Locate the cell with the specified text and output its (X, Y) center coordinate. 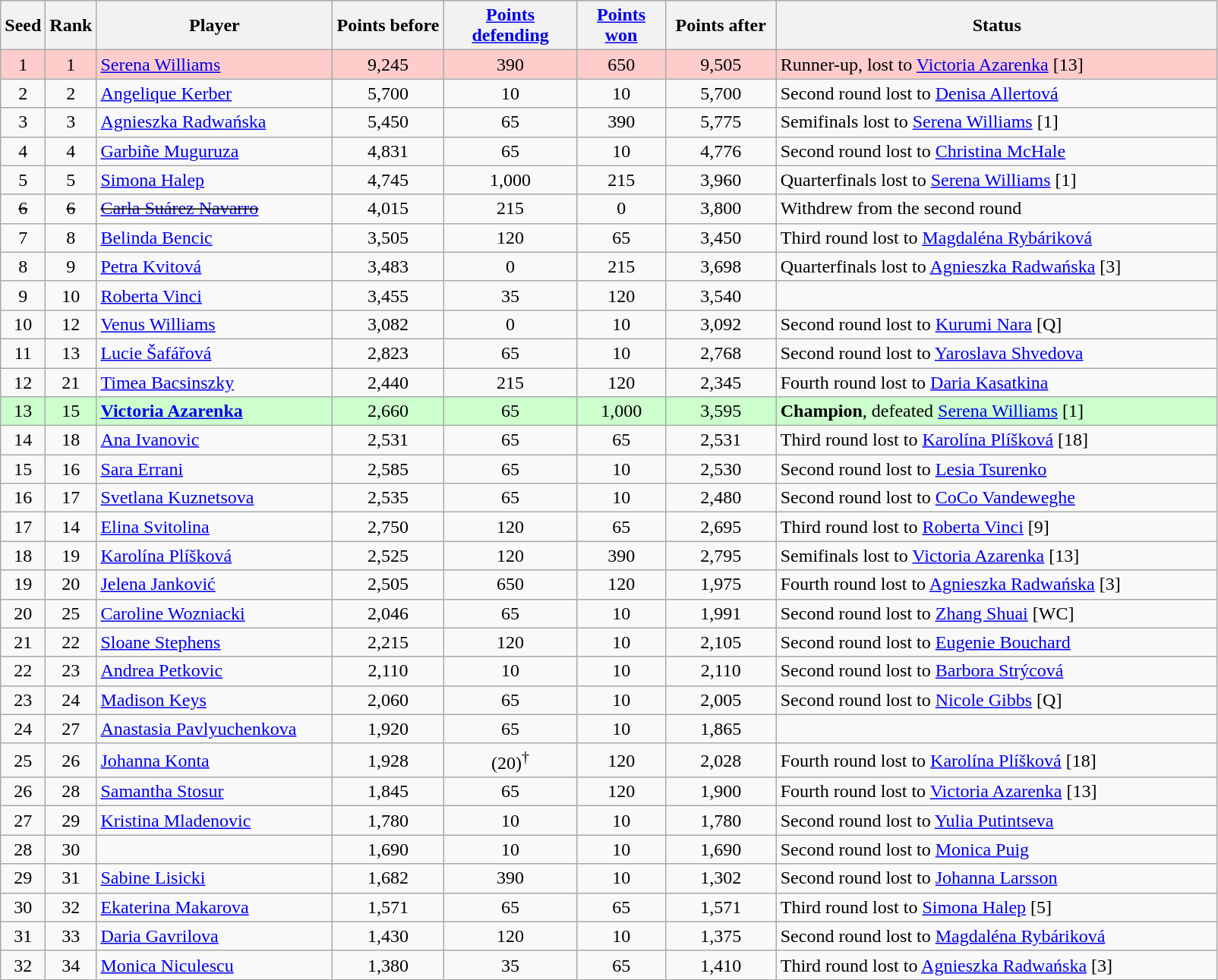
Ana Ivanovic (214, 440)
1,410 (721, 965)
Third round lost to Karolína Plíšková [18] (996, 440)
Quarterfinals lost to Serena Williams [1] (996, 180)
2,585 (388, 469)
Points won (621, 26)
Points after (721, 26)
Second round lost to Christina McHale (996, 151)
3,450 (721, 238)
4,831 (388, 151)
5,450 (388, 122)
3,455 (388, 295)
Champion, defeated Serena Williams [1] (996, 411)
Seed (23, 26)
2,060 (388, 700)
Garbiñe Muguruza (214, 151)
Second round lost to Johanna Larsson (996, 878)
3,092 (721, 324)
11 (23, 353)
Second round lost to Barbora Strýcová (996, 671)
2,795 (721, 556)
Sabine Lisicki (214, 878)
4,745 (388, 180)
Lucie Šafářová (214, 353)
2,440 (388, 382)
Timea Bacsinszky (214, 382)
Petra Kvitová (214, 266)
2,660 (388, 411)
2,768 (721, 353)
Roberta Vinci (214, 295)
1,975 (721, 585)
Daria Gavrilova (214, 936)
1,900 (721, 792)
Sloane Stephens (214, 642)
Second round lost to Magdaléna Rybáriková (996, 936)
Madison Keys (214, 700)
Simona Halep (214, 180)
Monica Niculescu (214, 965)
1,430 (388, 936)
Second round lost to Lesia Tsurenko (996, 469)
Second round lost to Monica Puig (996, 849)
Third round lost to Magdaléna Rybáriková (996, 238)
3,540 (721, 295)
Svetlana Kuznetsova (214, 498)
1,375 (721, 936)
Anastasia Pavlyuchenkova (214, 729)
Second round lost to Yulia Putintseva (996, 821)
3,082 (388, 324)
3,483 (388, 266)
3,698 (721, 266)
Sara Errani (214, 469)
2,215 (388, 642)
Karolína Plíšková (214, 556)
Quarterfinals lost to Agnieszka Radwańska [3] (996, 266)
Player (214, 26)
Second round lost to Eugenie Bouchard (996, 642)
1,682 (388, 878)
Andrea Petkovic (214, 671)
1,928 (388, 761)
Victoria Azarenka (214, 411)
2,345 (721, 382)
Withdrew from the second round (996, 209)
1,845 (388, 792)
Second round lost to Yaroslava Shvedova (996, 353)
1,920 (388, 729)
2,005 (721, 700)
1,380 (388, 965)
Semifinals lost to Serena Williams [1] (996, 122)
2,695 (721, 527)
3,800 (721, 209)
Ekaterina Makarova (214, 907)
3,595 (721, 411)
2,480 (721, 498)
Kristina Mladenovic (214, 821)
2,505 (388, 585)
Jelena Janković (214, 585)
Fourth round lost to Agnieszka Radwańska [3] (996, 585)
Fourth round lost to Daria Kasatkina (996, 382)
Runner-up, lost to Victoria Azarenka [13] (996, 65)
Venus Williams (214, 324)
Status (996, 26)
Second round lost to Zhang Shuai [WC] (996, 613)
Angelique Kerber (214, 93)
Serena Williams (214, 65)
1,302 (721, 878)
Samantha Stosur (214, 792)
1,991 (721, 613)
33 (71, 936)
Belinda Bencic (214, 238)
Second round lost to CoCo Vandeweghe (996, 498)
2,525 (388, 556)
1,865 (721, 729)
5,775 (721, 122)
Second round lost to Denisa Allertová (996, 93)
Caroline Wozniacki (214, 613)
34 (71, 965)
2,535 (388, 498)
9,505 (721, 65)
Carla Suárez Navarro (214, 209)
2,530 (721, 469)
Third round lost to Agnieszka Radwańska [3] (996, 965)
Elina Svitolina (214, 527)
Fourth round lost to Karolína Plíšková [18] (996, 761)
2,823 (388, 353)
(20)† (510, 761)
Points before (388, 26)
2,046 (388, 613)
Agnieszka Radwańska (214, 122)
Semifinals lost to Victoria Azarenka [13] (996, 556)
7 (23, 238)
3,505 (388, 238)
Second round lost to Nicole Gibbs [Q] (996, 700)
Johanna Konta (214, 761)
Third round lost to Roberta Vinci [9] (996, 527)
4,776 (721, 151)
2,105 (721, 642)
3,960 (721, 180)
9,245 (388, 65)
Fourth round lost to Victoria Azarenka [13] (996, 792)
2,028 (721, 761)
Third round lost to Simona Halep [5] (996, 907)
4,015 (388, 209)
2,750 (388, 527)
Rank (71, 26)
Points defending (510, 26)
Second round lost to Kurumi Nara [Q] (996, 324)
